Locate the cell with the specified text and output its [X, Y] center coordinate. 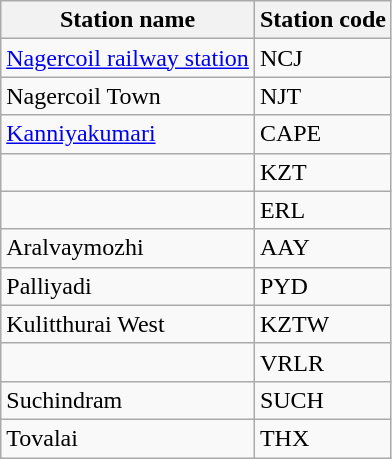
CAPE [322, 134]
Suchindram [128, 400]
Station code [322, 20]
SUCH [322, 400]
Nagercoil Town [128, 96]
Palliyadi [128, 286]
Tovalai [128, 438]
ERL [322, 210]
NJT [322, 96]
KZTW [322, 324]
NCJ [322, 58]
Aralvaymozhi [128, 248]
Nagercoil railway station [128, 58]
VRLR [322, 362]
KZT [322, 172]
Kulitthurai West [128, 324]
PYD [322, 286]
Station name [128, 20]
THX [322, 438]
Kanniyakumari [128, 134]
AAY [322, 248]
